For the text-containing cell, return its midpoint in [X, Y] coordinate format. 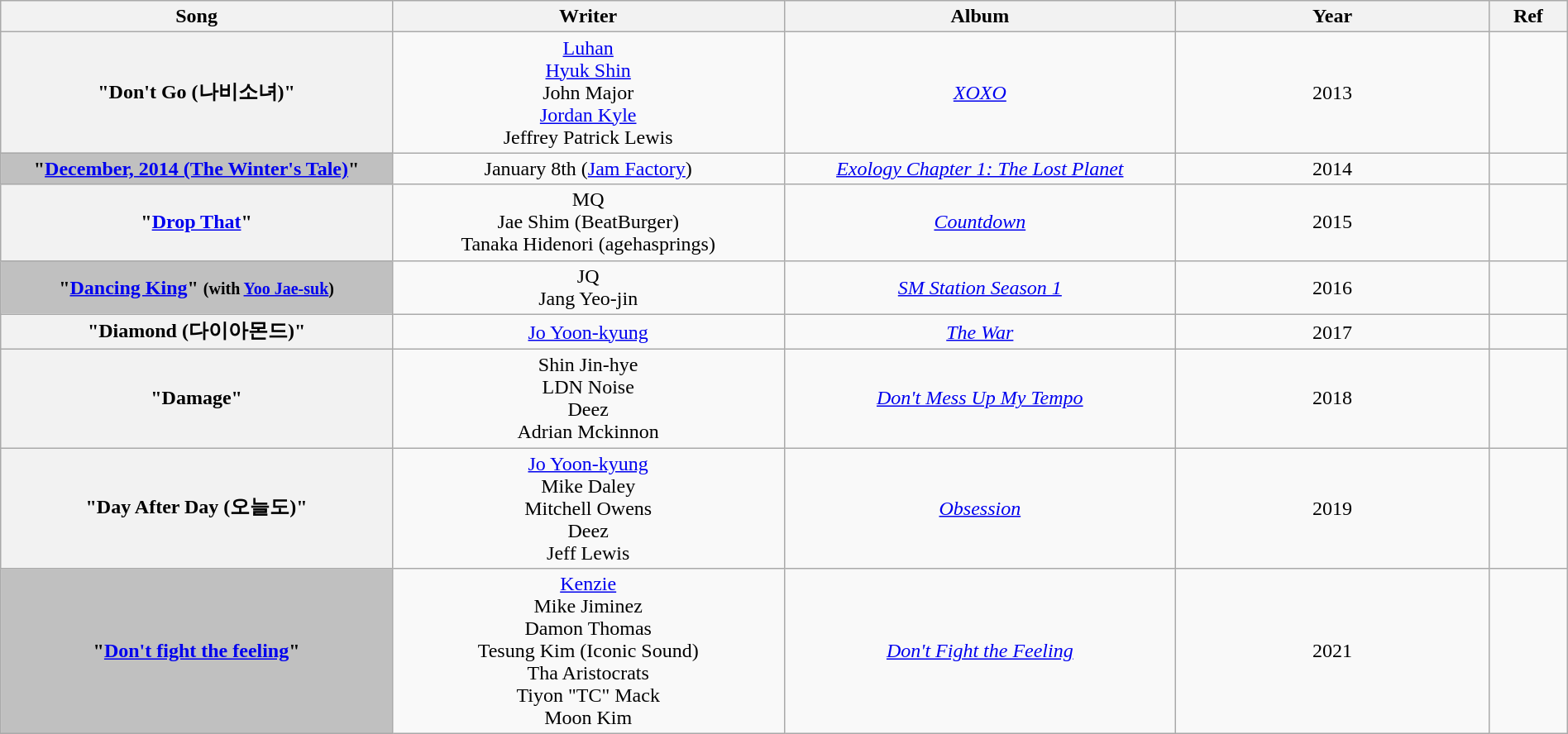
Ref [1528, 17]
LuhanHyuk ShinJohn MajorJordan KyleJeffrey Patrick Lewis [588, 93]
Don't Fight the Feeling [980, 651]
"December, 2014 (The Winter's Tale)" [197, 169]
MQJae Shim (BeatBurger)Tanaka Hidenori (agehasprings) [588, 222]
JQJang Yeo-jin [588, 288]
2015 [1333, 222]
2018 [1333, 398]
Writer [588, 17]
2014 [1333, 169]
Year [1333, 17]
KenzieMike JiminezDamon ThomasTesung Kim (Iconic Sound)Tha AristocratsTiyon "TC" MackMoon Kim [588, 651]
XOXO [980, 93]
Exology Chapter 1: The Lost Planet [980, 169]
"Drop That" [197, 222]
January 8th (Jam Factory) [588, 169]
Jo Yoon-kyung [588, 332]
"Damage" [197, 398]
Don't Mess Up My Tempo [980, 398]
"Day After Day (오늘도)" [197, 508]
The War [980, 332]
"Dancing King" (with Yoo Jae-suk) [197, 288]
2017 [1333, 332]
"Don't fight the feeling" [197, 651]
2019 [1333, 508]
"Don't Go (나비소녀)" [197, 93]
Shin Jin-hyeLDN NoiseDeezAdrian Mckinnon [588, 398]
2016 [1333, 288]
2021 [1333, 651]
"Diamond (다이아몬드)" [197, 332]
SM Station Season 1 [980, 288]
Song [197, 17]
Obsession [980, 508]
2013 [1333, 93]
Album [980, 17]
Jo Yoon-kyungMike DaleyMitchell OwensDeezJeff Lewis [588, 508]
Countdown [980, 222]
